From the cell containing the given text, extract its center point as [x, y] coordinate. 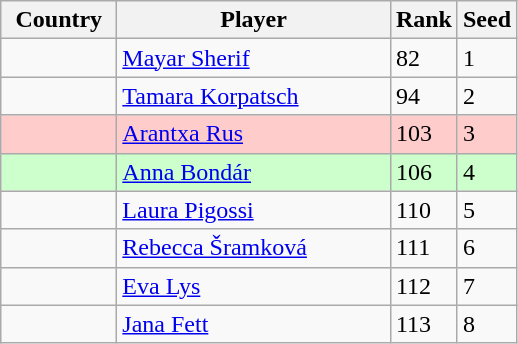
113 [424, 324]
Mayar Sherif [254, 58]
112 [424, 286]
Tamara Korpatsch [254, 96]
2 [486, 96]
6 [486, 248]
Seed [486, 20]
Laura Pigossi [254, 210]
111 [424, 248]
1 [486, 58]
7 [486, 286]
8 [486, 324]
Rank [424, 20]
94 [424, 96]
Arantxa Rus [254, 134]
82 [424, 58]
Country [59, 20]
103 [424, 134]
Eva Lys [254, 286]
4 [486, 172]
Anna Bondár [254, 172]
106 [424, 172]
Rebecca Šramková [254, 248]
Player [254, 20]
110 [424, 210]
5 [486, 210]
3 [486, 134]
Jana Fett [254, 324]
